Detect which cell encompasses the target text, then output its [X, Y] center coordinate. 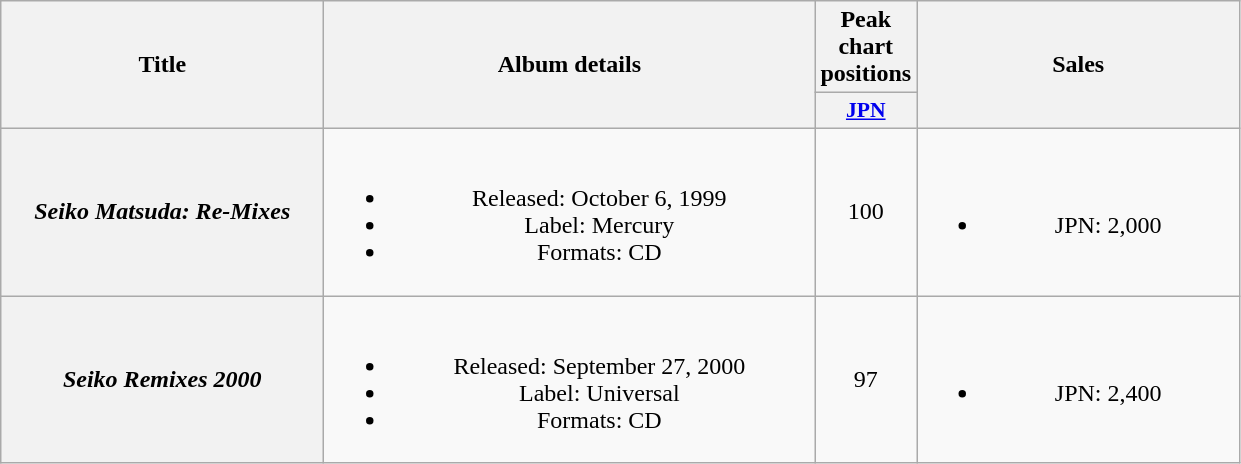
100 [866, 212]
Album details [570, 65]
Seiko Matsuda: Re-Mixes [162, 212]
Released: October 6, 1999Label: MercuryFormats: CD [570, 212]
Title [162, 65]
JPN [866, 111]
97 [866, 380]
Released: September 27, 2000Label: UniversalFormats: CD [570, 380]
JPN: 2,000 [1078, 212]
Sales [1078, 65]
Seiko Remixes 2000 [162, 380]
JPN: 2,400 [1078, 380]
Peak chart positions [866, 47]
